Output the (X, Y) coordinate of the center of the cell containing the given text.  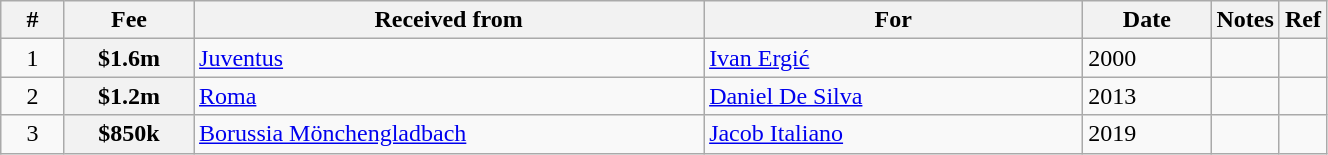
2019 (1147, 134)
Fee (128, 20)
Ref (1302, 20)
2 (33, 96)
Ivan Ergić (894, 58)
Roma (449, 96)
2013 (1147, 96)
1 (33, 58)
Notes (1245, 20)
Received from (449, 20)
Borussia Mönchengladbach (449, 134)
3 (33, 134)
# (33, 20)
Date (1147, 20)
2000 (1147, 58)
Daniel De Silva (894, 96)
Juventus (449, 58)
$1.6m (128, 58)
For (894, 20)
Jacob Italiano (894, 134)
$850k (128, 134)
$1.2m (128, 96)
